Scan for the cell matching the given text and deliver its [X, Y] coordinate at center. 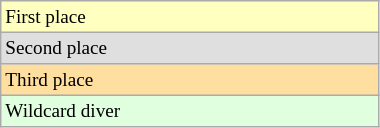
Wildcard diver [190, 111]
Second place [190, 48]
Third place [190, 80]
First place [190, 17]
